Extract the [x, y] coordinate from the center of the cell holding the provided text.  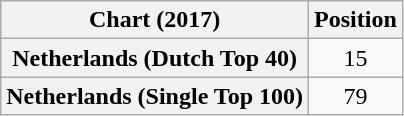
Position [356, 20]
Chart (2017) [155, 20]
Netherlands (Dutch Top 40) [155, 58]
Netherlands (Single Top 100) [155, 96]
15 [356, 58]
79 [356, 96]
